From the cell containing the given text, extract its center point as (x, y) coordinate. 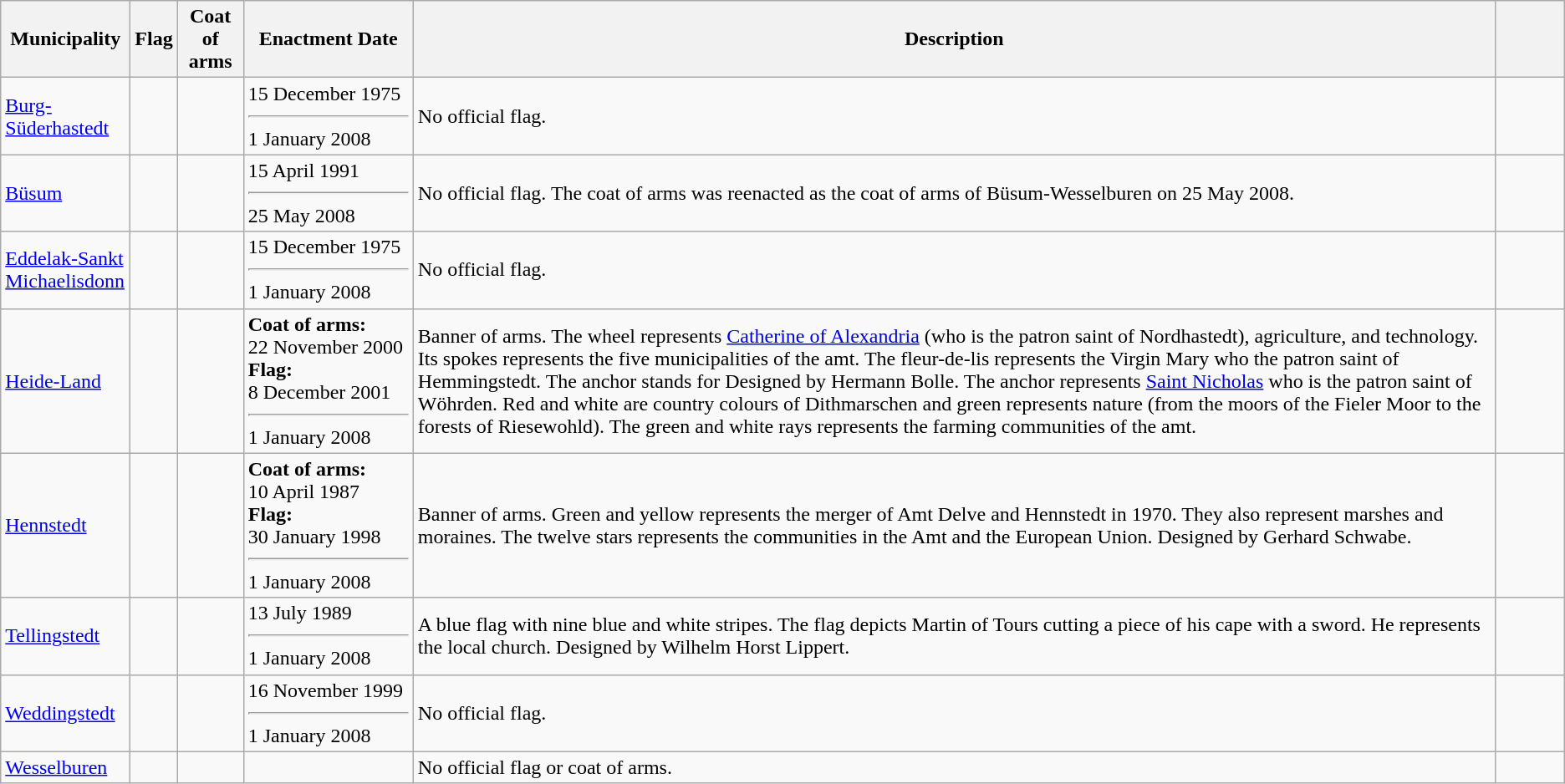
Description (954, 39)
Eddelak-Sankt Michaelisdonn (65, 270)
Coat of arms:22 November 2000Flag:8 December 20011 January 2008 (328, 381)
Enactment Date (328, 39)
No official flag or coat of arms. (954, 767)
Wesselburen (65, 767)
Heide-Land (65, 381)
Burg-Süderhastedt (65, 116)
15 April 199125 May 2008 (328, 193)
Büsum (65, 193)
Weddingstedt (65, 713)
Flag (154, 39)
Coat of arms (211, 39)
16 November 19991 January 2008 (328, 713)
Hennstedt (65, 525)
Coat of arms:10 April 1987Flag:30 January 19981 January 2008 (328, 525)
13 July 19891 January 2008 (328, 636)
No official flag. The coat of arms was reenacted as the coat of arms of Büsum-Wesselburen on 25 May 2008. (954, 193)
Municipality (65, 39)
Tellingstedt (65, 636)
